Return [x, y] of the center of cell containing provided text 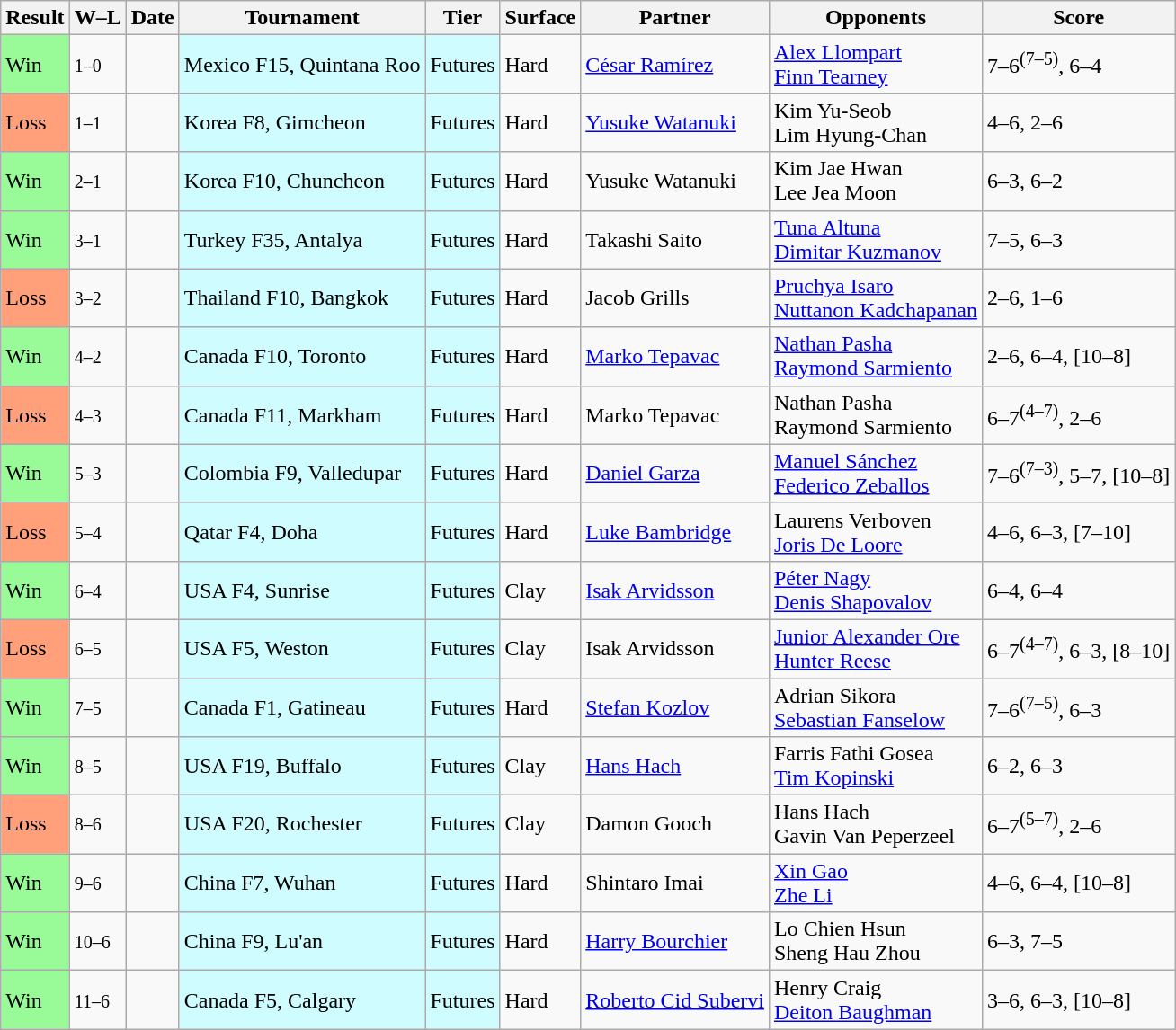
Roberto Cid Subervi [675, 999]
Colombia F9, Valledupar [302, 473]
China F9, Lu'an [302, 942]
6–4, 6–4 [1078, 590]
China F7, Wuhan [302, 883]
Daniel Garza [675, 473]
4–6, 2–6 [1078, 122]
7–5, 6–3 [1078, 239]
2–1 [97, 182]
Jacob Grills [675, 298]
Qatar F4, Doha [302, 532]
Takashi Saito [675, 239]
Korea F10, Chuncheon [302, 182]
Turkey F35, Antalya [302, 239]
Xin Gao Zhe Li [876, 883]
11–6 [97, 999]
4–6, 6–4, [10–8] [1078, 883]
8–6 [97, 825]
USA F19, Buffalo [302, 766]
Lo Chien Hsun Sheng Hau Zhou [876, 942]
7–6(7–5), 6–4 [1078, 65]
10–6 [97, 942]
1–0 [97, 65]
Tier [462, 18]
Manuel Sánchez Federico Zeballos [876, 473]
4–2 [97, 356]
Pruchya Isaro Nuttanon Kadchapanan [876, 298]
Shintaro Imai [675, 883]
Laurens Verboven Joris De Loore [876, 532]
6–7(4–7), 6–3, [8–10] [1078, 649]
Kim Jae Hwan Lee Jea Moon [876, 182]
6–3, 7–5 [1078, 942]
USA F4, Sunrise [302, 590]
Luke Bambridge [675, 532]
USA F20, Rochester [302, 825]
Hans Hach Gavin Van Peperzeel [876, 825]
5–4 [97, 532]
Henry Craig Deiton Baughman [876, 999]
4–3 [97, 415]
Tournament [302, 18]
Surface [540, 18]
5–3 [97, 473]
2–6, 1–6 [1078, 298]
4–6, 6–3, [7–10] [1078, 532]
USA F5, Weston [302, 649]
Damon Gooch [675, 825]
Tuna Altuna Dimitar Kuzmanov [876, 239]
8–5 [97, 766]
Thailand F10, Bangkok [302, 298]
Stefan Kozlov [675, 706]
6–3, 6–2 [1078, 182]
Partner [675, 18]
7–6(7–5), 6–3 [1078, 706]
7–5 [97, 706]
2–6, 6–4, [10–8] [1078, 356]
3–2 [97, 298]
Péter Nagy Denis Shapovalov [876, 590]
Canada F1, Gatineau [302, 706]
6–7(5–7), 2–6 [1078, 825]
7–6(7–3), 5–7, [10–8] [1078, 473]
Alex Llompart Finn Tearney [876, 65]
6–7(4–7), 2–6 [1078, 415]
Canada F10, Toronto [302, 356]
Junior Alexander Ore Hunter Reese [876, 649]
6–4 [97, 590]
9–6 [97, 883]
Mexico F15, Quintana Roo [302, 65]
6–5 [97, 649]
3–1 [97, 239]
3–6, 6–3, [10–8] [1078, 999]
W–L [97, 18]
Farris Fathi Gosea Tim Kopinski [876, 766]
Harry Bourchier [675, 942]
Adrian Sikora Sebastian Fanselow [876, 706]
Result [35, 18]
Score [1078, 18]
Date [153, 18]
César Ramírez [675, 65]
Canada F5, Calgary [302, 999]
1–1 [97, 122]
Canada F11, Markham [302, 415]
Korea F8, Gimcheon [302, 122]
6–2, 6–3 [1078, 766]
Opponents [876, 18]
Hans Hach [675, 766]
Kim Yu-Seob Lim Hyung-Chan [876, 122]
